Search for the cell housing the specified text and yield its [X, Y] center coordinate. 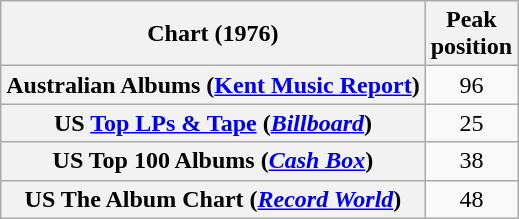
38 [471, 161]
96 [471, 85]
25 [471, 123]
US The Album Chart (Record World) [213, 199]
Australian Albums (Kent Music Report) [213, 85]
US Top LPs & Tape (Billboard) [213, 123]
US Top 100 Albums (Cash Box) [213, 161]
Peakposition [471, 34]
Chart (1976) [213, 34]
48 [471, 199]
